Provide the [x, y] coordinate of the cell's center where the given text is located.  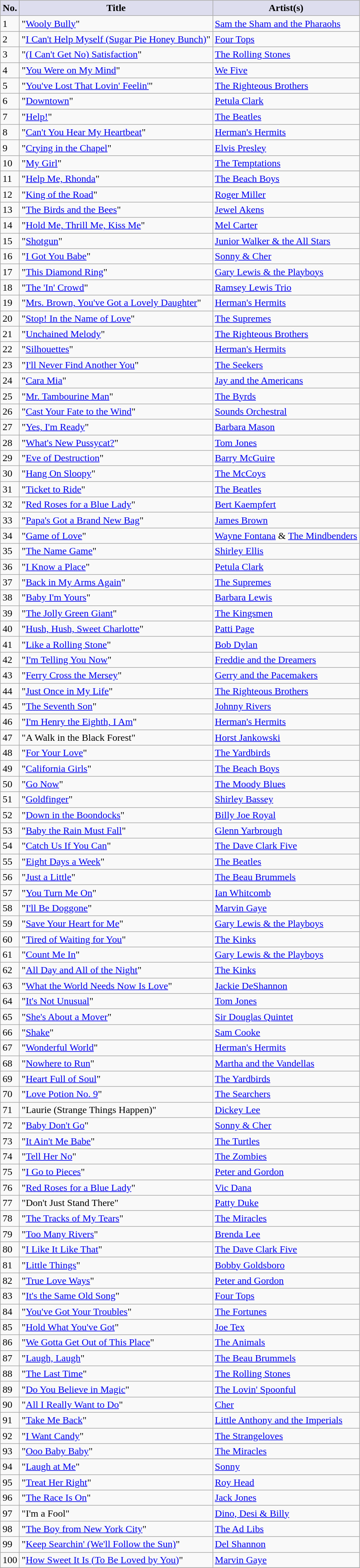
"She's About a Mover" [116, 1017]
"Cara Mia" [116, 380]
We Five [286, 70]
2 [10, 39]
93 [10, 1451]
Sam Cooke [286, 1032]
Del Shannon [286, 1544]
Elvis Presley [286, 148]
81 [10, 1265]
61 [10, 955]
Brenda Lee [286, 1234]
51 [10, 799]
"Don't Just Stand There" [116, 1203]
"You've Lost That Lovin' Feelin'" [116, 86]
Sounds Orchestral [286, 411]
72 [10, 1125]
The Lovin' Spoonful [286, 1389]
49 [10, 769]
43 [10, 675]
"Eve of Destruction" [116, 458]
"Unchained Melody" [116, 334]
38 [10, 598]
"Mr. Tambourine Man" [116, 396]
89 [10, 1389]
88 [10, 1374]
The Temptations [286, 163]
"The Last Time" [116, 1374]
92 [10, 1435]
"Silhouettes" [116, 349]
"I Know a Place" [116, 567]
"Keep Searchin' (We'll Follow the Sun)" [116, 1544]
85 [10, 1327]
Glenn Yarbrough [286, 830]
6 [10, 101]
Jack Jones [286, 1498]
Gerry and the Pacemakers [286, 675]
"Shake" [116, 1032]
Freddie and the Dreamers [286, 660]
"Back in My Arms Again" [116, 582]
The Animals [286, 1343]
"I Got You Babe" [116, 256]
52 [10, 815]
"Shotgun" [116, 241]
"It's Not Unusual" [116, 1001]
"I'll Be Doggone" [116, 908]
"True Love Ways" [116, 1281]
"This Diamond Ring" [116, 272]
"Help!" [116, 117]
69 [10, 1079]
The Seekers [286, 365]
56 [10, 877]
87 [10, 1358]
Bob Dylan [286, 644]
"Go Now" [116, 784]
17 [10, 272]
"I Like It Like That" [116, 1250]
29 [10, 458]
"Count Me In" [116, 955]
Roy Head [286, 1482]
12 [10, 194]
60 [10, 939]
"Hush, Hush, Sweet Charlotte" [116, 629]
24 [10, 380]
36 [10, 567]
"I'll Never Find Another You" [116, 365]
Horst Jankowski [286, 738]
"Can't You Hear My Heartbeat" [116, 132]
"It's the Same Old Song" [116, 1296]
Sonny [286, 1467]
"California Girls" [116, 769]
55 [10, 861]
"Ferry Cross the Mersey" [116, 675]
"The Race Is On" [116, 1498]
Billy Joe Royal [286, 815]
82 [10, 1281]
"You Were on My Mind" [116, 70]
"The Birds and the Bees" [116, 210]
14 [10, 225]
"King of the Road" [116, 194]
94 [10, 1467]
48 [10, 753]
The Kingsmen [286, 613]
"We Gotta Get Out of This Place" [116, 1343]
"Love Potion No. 9" [116, 1094]
10 [10, 163]
No. [10, 8]
84 [10, 1312]
100 [10, 1560]
"What's New Pussycat?" [116, 442]
The Fortunes [286, 1312]
47 [10, 738]
78 [10, 1219]
97 [10, 1513]
4 [10, 70]
7 [10, 117]
"Hold Me, Thrill Me, Kiss Me" [116, 225]
32 [10, 505]
"Like a Rolling Stone" [116, 644]
64 [10, 1001]
"Wonderful World" [116, 1048]
"Hang On Sloopy" [116, 474]
"Baby I'm Yours" [116, 598]
The Zombies [286, 1156]
"Heart Full of Soul" [116, 1079]
Vic Dana [286, 1188]
Dino, Desi & Billy [286, 1513]
"Papa's Got a Brand New Bag" [116, 520]
16 [10, 256]
54 [10, 846]
23 [10, 365]
70 [10, 1094]
"I Can't Help Myself (Sugar Pie Honey Bunch)" [116, 39]
Ian Whitcomb [286, 892]
"Yes, I'm Ready" [116, 427]
"Game of Love" [116, 536]
22 [10, 349]
The Moody Blues [286, 784]
"What the World Needs Now Is Love" [116, 986]
63 [10, 986]
11 [10, 179]
27 [10, 427]
68 [10, 1063]
Jay and the Americans [286, 380]
35 [10, 551]
"All I Really Want to Do" [116, 1405]
Shirley Ellis [286, 551]
Patty Duke [286, 1203]
28 [10, 442]
"A Walk in the Black Forest" [116, 738]
"You Turn Me On" [116, 892]
57 [10, 892]
"For Your Love" [116, 753]
Joe Tex [286, 1327]
"All Day and All of the Night" [116, 970]
74 [10, 1156]
9 [10, 148]
20 [10, 318]
"Baby Don't Go" [116, 1125]
"I Want Candy" [116, 1435]
"The Boy from New York City" [116, 1529]
8 [10, 132]
21 [10, 334]
"Mrs. Brown, You've Got a Lovely Daughter" [116, 303]
"Little Things" [116, 1265]
Barbara Mason [286, 427]
The Byrds [286, 396]
"The Tracks of My Tears" [116, 1219]
"Laugh at Me" [116, 1467]
Johnny Rivers [286, 707]
Junior Walker & the All Stars [286, 241]
"Save Your Heart for Me" [116, 923]
42 [10, 660]
James Brown [286, 520]
77 [10, 1203]
65 [10, 1017]
"Tell Her No" [116, 1156]
"Do You Believe in Magic" [116, 1389]
76 [10, 1188]
Bobby Goldsboro [286, 1265]
45 [10, 707]
"Goldfinger" [116, 799]
80 [10, 1250]
"(I Can't Get No) Satisfaction" [116, 55]
34 [10, 536]
Artist(s) [286, 8]
19 [10, 303]
"Just a Little" [116, 877]
50 [10, 784]
"Crying in the Chapel" [116, 148]
"My Girl" [116, 163]
"Take Me Back" [116, 1420]
99 [10, 1544]
"Laugh, Laugh" [116, 1358]
"Laurie (Strange Things Happen)" [116, 1110]
15 [10, 241]
Jewel Akens [286, 210]
41 [10, 644]
"Nowhere to Run" [116, 1063]
Roger Miller [286, 194]
"It Ain't Me Babe" [116, 1141]
53 [10, 830]
3 [10, 55]
"Catch Us If You Can" [116, 846]
Little Anthony and the Imperials [286, 1420]
Ramsey Lewis Trio [286, 287]
71 [10, 1110]
The Ad Libs [286, 1529]
30 [10, 474]
The Searchers [286, 1094]
13 [10, 210]
31 [10, 489]
Bert Kaempfert [286, 505]
"Ticket to Ride" [116, 489]
"Ooo Baby Baby" [116, 1451]
"Downtown" [116, 101]
91 [10, 1420]
"I'm a Fool" [116, 1513]
59 [10, 923]
26 [10, 411]
Barry McGuire [286, 458]
"Help Me, Rhonda" [116, 179]
73 [10, 1141]
"Down in the Boondocks" [116, 815]
"Too Many Rivers" [116, 1234]
5 [10, 86]
Shirley Bassey [286, 799]
Dickey Lee [286, 1110]
18 [10, 287]
"Hold What You've Got" [116, 1327]
37 [10, 582]
25 [10, 396]
Sam the Sham and the Pharaohs [286, 24]
Barbara Lewis [286, 598]
Wayne Fontana & The Mindbenders [286, 536]
90 [10, 1405]
"Tired of Waiting for You" [116, 939]
75 [10, 1172]
"The Jolly Green Giant" [116, 613]
98 [10, 1529]
"Just Once in My Life" [116, 691]
Mel Carter [286, 225]
"Eight Days a Week" [116, 861]
"I'm Henry the Eighth, I Am" [116, 722]
"Treat Her Right" [116, 1482]
Sir Douglas Quintet [286, 1017]
Cher [286, 1405]
The McCoys [286, 474]
"I'm Telling You Now" [116, 660]
"You've Got Your Troubles" [116, 1312]
"Wooly Bully" [116, 24]
Title [116, 8]
Jackie DeShannon [286, 986]
"The 'In' Crowd" [116, 287]
Martha and the Vandellas [286, 1063]
58 [10, 908]
"I Go to Pieces" [116, 1172]
"How Sweet It Is (To Be Loved by You)" [116, 1560]
33 [10, 520]
79 [10, 1234]
40 [10, 629]
96 [10, 1498]
"Stop! In the Name of Love" [116, 318]
44 [10, 691]
"Cast Your Fate to the Wind" [116, 411]
83 [10, 1296]
The Strangeloves [286, 1435]
"The Seventh Son" [116, 707]
95 [10, 1482]
62 [10, 970]
86 [10, 1343]
Patti Page [286, 629]
"The Name Game" [116, 551]
"Baby the Rain Must Fall" [116, 830]
The Turtles [286, 1141]
66 [10, 1032]
46 [10, 722]
1 [10, 24]
39 [10, 613]
67 [10, 1048]
